Output the [x, y] coordinate of the center of the cell containing the given text.  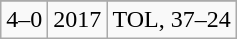
TOL, 37–24 [172, 20]
2017 [78, 20]
4–0 [24, 20]
